Determine the (x, y) coordinate at the center of the cell enclosing the given text.  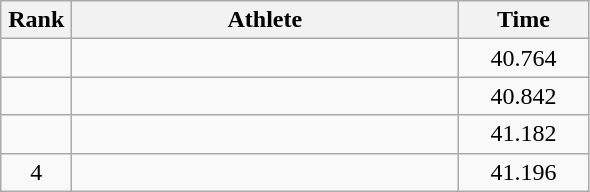
4 (36, 172)
Rank (36, 20)
40.842 (524, 96)
Athlete (265, 20)
Time (524, 20)
40.764 (524, 58)
41.182 (524, 134)
41.196 (524, 172)
